Locate the cell with the specified text and output its (X, Y) center coordinate. 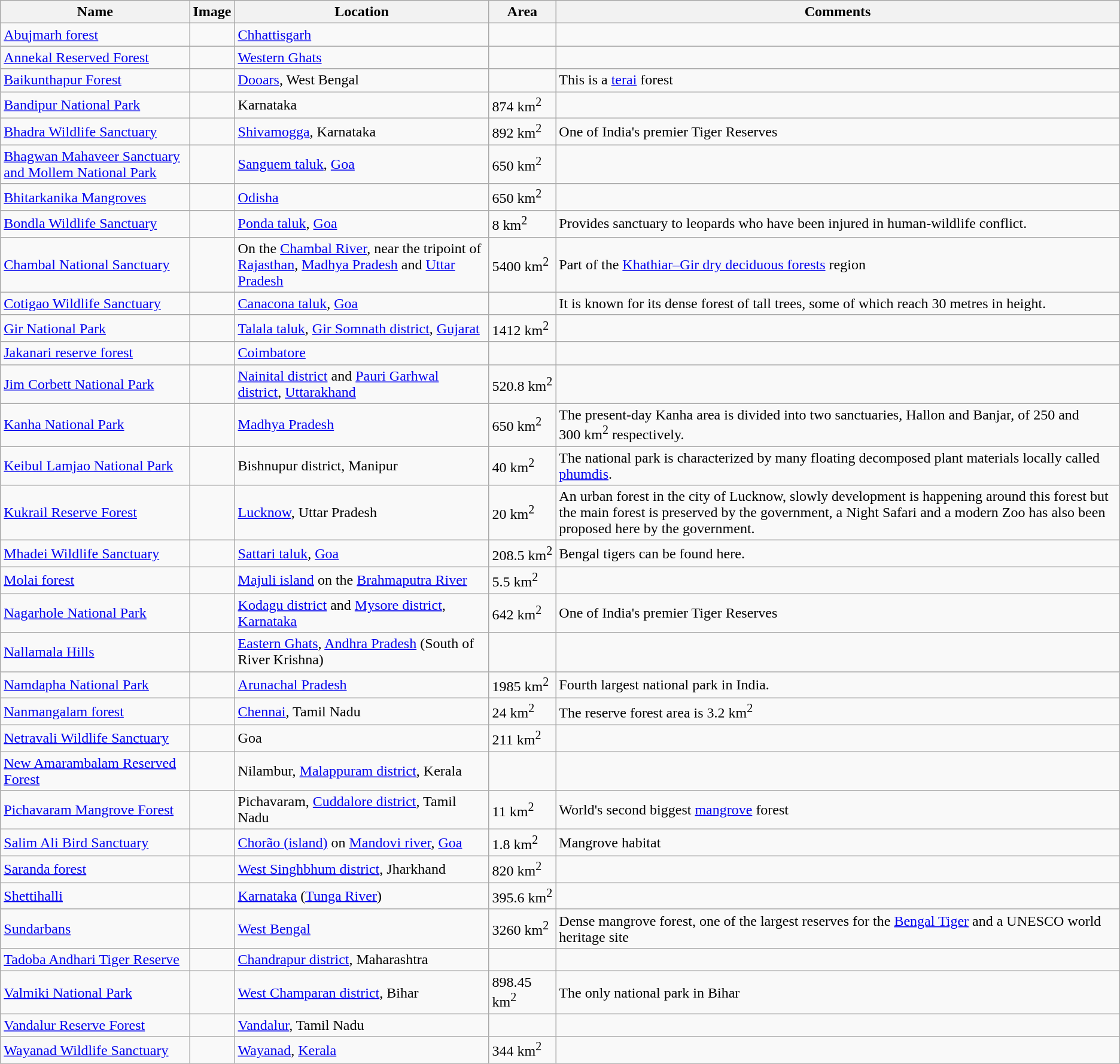
Majuli island on the Brahmaputra River (361, 580)
1.8 km2 (522, 843)
Name (95, 12)
642 km2 (522, 613)
40 km2 (522, 466)
Karnataka (361, 105)
Vandalur Reserve Forest (95, 1025)
World's second biggest mangrove forest (838, 810)
This is a terai forest (838, 80)
898.45 km2 (522, 993)
Part of the Khathiar–Gir dry deciduous forests region (838, 265)
Mangrove habitat (838, 843)
Chambal National Sanctuary (95, 265)
395.6 km2 (522, 896)
Goa (361, 738)
Location (361, 12)
Dense mangrove forest, one of the largest reserves for the Bengal Tiger and a UNESCO world heritage site (838, 929)
Kodagu district and Mysore district, Karnataka (361, 613)
Chhattisgarh (361, 35)
3260 km2 (522, 929)
Jakanari reserve forest (95, 353)
Nanmangalam forest (95, 712)
Image (212, 12)
Ponda taluk, Goa (361, 224)
Madhya Pradesh (361, 425)
Bengal tigers can be found here. (838, 554)
Bhitarkanika Mangroves (95, 197)
820 km2 (522, 869)
Shivamogga, Karnataka (361, 132)
Chorão (island) on Mandovi river, Goa (361, 843)
Canacona taluk, Goa (361, 303)
Odisha (361, 197)
Bandipur National Park (95, 105)
Gir National Park (95, 328)
Comments (838, 12)
Saranda forest (95, 869)
20 km2 (522, 513)
5.5 km2 (522, 580)
892 km2 (522, 132)
On the Chambal River, near the tripoint of Rajasthan, Madhya Pradesh and Uttar Pradesh (361, 265)
Sattari taluk, Goa (361, 554)
Cotigao Wildlife Sanctuary (95, 303)
New Amarambalam Reserved Forest (95, 771)
Kukrail Reserve Forest (95, 513)
Sanguem taluk, Goa (361, 164)
5400 km2 (522, 265)
Namdapha National Park (95, 685)
Nallamala Hills (95, 652)
Keibul Lamjao National Park (95, 466)
Western Ghats (361, 57)
The present-day Kanha area is divided into two sanctuaries, Hallon and Banjar, of 250 and 300 km2 respectively. (838, 425)
Talala taluk, Gir Somnath district, Gujarat (361, 328)
208.5 km2 (522, 554)
Nagarhole National Park (95, 613)
Provides sanctuary to leopards who have been injured in human-wildlife conflict. (838, 224)
11 km2 (522, 810)
Dooars, West Bengal (361, 80)
Chandrapur district, Maharashtra (361, 960)
Nilambur, Malappuram district, Kerala (361, 771)
Sundarbans (95, 929)
Eastern Ghats, Andhra Pradesh (South of River Krishna) (361, 652)
Valmiki National Park (95, 993)
The only national park in Bihar (838, 993)
1985 km2 (522, 685)
Nainital district and Pauri Garhwal district, Uttarakhand (361, 384)
Lucknow, Uttar Pradesh (361, 513)
874 km2 (522, 105)
Baikunthapur Forest (95, 80)
Fourth largest national park in India. (838, 685)
The national park is characterized by many floating decomposed plant materials locally called phumdis. (838, 466)
24 km2 (522, 712)
8 km2 (522, 224)
Pichavaram Mangrove Forest (95, 810)
Annekal Reserved Forest (95, 57)
Tadoba Andhari Tiger Reserve (95, 960)
West Champaran district, Bihar (361, 993)
West Singhbhum district, Jharkhand (361, 869)
Jim Corbett National Park (95, 384)
Pichavaram, Cuddalore district, Tamil Nadu (361, 810)
Chennai, Tamil Nadu (361, 712)
Bhadra Wildlife Sanctuary (95, 132)
Area (522, 12)
Wayanad, Kerala (361, 1050)
Salim Ali Bird Sanctuary (95, 843)
Netravali Wildlife Sanctuary (95, 738)
West Bengal (361, 929)
Mhadei Wildlife Sanctuary (95, 554)
Karnataka (Tunga River) (361, 896)
Bishnupur district, Manipur (361, 466)
The reserve forest area is 3.2 km2 (838, 712)
Molai forest (95, 580)
It is known for its dense forest of tall trees, some of which reach 30 metres in height. (838, 303)
Wayanad Wildlife Sanctuary (95, 1050)
Kanha National Park (95, 425)
Bhagwan Mahaveer Sanctuary and Mollem National Park (95, 164)
Vandalur, Tamil Nadu (361, 1025)
Shettihalli (95, 896)
Abujmarh forest (95, 35)
520.8 km2 (522, 384)
344 km2 (522, 1050)
Coimbatore (361, 353)
211 km2 (522, 738)
Arunachal Pradesh (361, 685)
Bondla Wildlife Sanctuary (95, 224)
1412 km2 (522, 328)
